Find where the given text appears and provide that cell's center as (X, Y) coordinate. 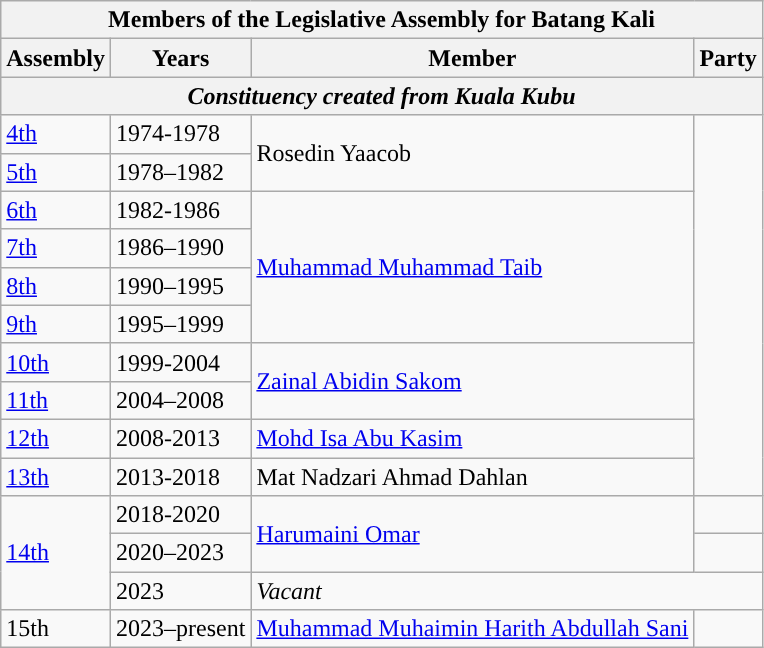
2023–present (180, 629)
Years (180, 58)
1999-2004 (180, 362)
Members of the Legislative Assembly for Batang Kali (382, 20)
13th (56, 477)
1986–1990 (180, 248)
Member (472, 58)
2008-2013 (180, 438)
11th (56, 400)
Assembly (56, 58)
Muhammad Muhaimin Harith Abdullah Sani (472, 629)
Party (728, 58)
10th (56, 362)
Mohd Isa Abu Kasim (472, 438)
1990–1995 (180, 286)
1995–1999 (180, 324)
14th (56, 553)
2013-2018 (180, 477)
5th (56, 172)
1974-1978 (180, 134)
Constituency created from Kuala Kubu (382, 96)
15th (56, 629)
2023 (180, 591)
2018-2020 (180, 515)
6th (56, 210)
Mat Nadzari Ahmad Dahlan (472, 477)
4th (56, 134)
1978–1982 (180, 172)
8th (56, 286)
Harumaini Omar (472, 534)
2020–2023 (180, 553)
2004–2008 (180, 400)
12th (56, 438)
1982-1986 (180, 210)
9th (56, 324)
Rosedin Yaacob (472, 153)
Vacant (506, 591)
Zainal Abidin Sakom (472, 381)
7th (56, 248)
Muhammad Muhammad Taib (472, 267)
